Capture the cell that displays the provided text and extract its [x, y] central coordinate. 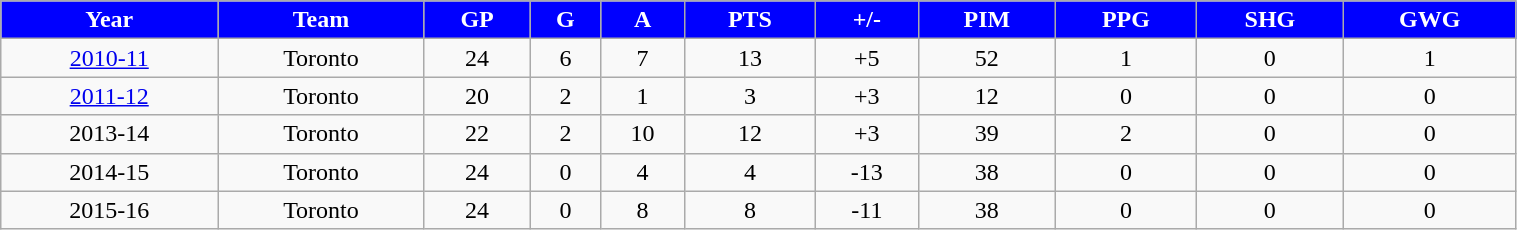
-11 [868, 210]
PIM [987, 20]
Year [110, 20]
-13 [868, 172]
2011-12 [110, 96]
SHG [1270, 20]
+/- [868, 20]
+5 [868, 58]
GP [477, 20]
G [566, 20]
52 [987, 58]
10 [643, 134]
2013-14 [110, 134]
39 [987, 134]
22 [477, 134]
3 [750, 96]
Team [322, 20]
2014-15 [110, 172]
13 [750, 58]
GWG [1430, 20]
20 [477, 96]
6 [566, 58]
PTS [750, 20]
2010-11 [110, 58]
PPG [1126, 20]
7 [643, 58]
A [643, 20]
2015-16 [110, 210]
